Provide the [X, Y] coordinate of the cell's center where the given text is located.  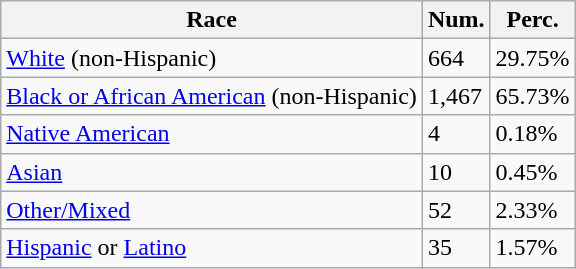
29.75% [532, 58]
Other/Mixed [212, 210]
10 [456, 172]
Num. [456, 20]
Black or African American (non-Hispanic) [212, 96]
Perc. [532, 20]
Race [212, 20]
Hispanic or Latino [212, 248]
35 [456, 248]
White (non-Hispanic) [212, 58]
1,467 [456, 96]
Asian [212, 172]
0.18% [532, 134]
0.45% [532, 172]
Native American [212, 134]
2.33% [532, 210]
664 [456, 58]
52 [456, 210]
4 [456, 134]
65.73% [532, 96]
1.57% [532, 248]
